Provide the [X, Y] coordinate of the cell's center where the given text is located.  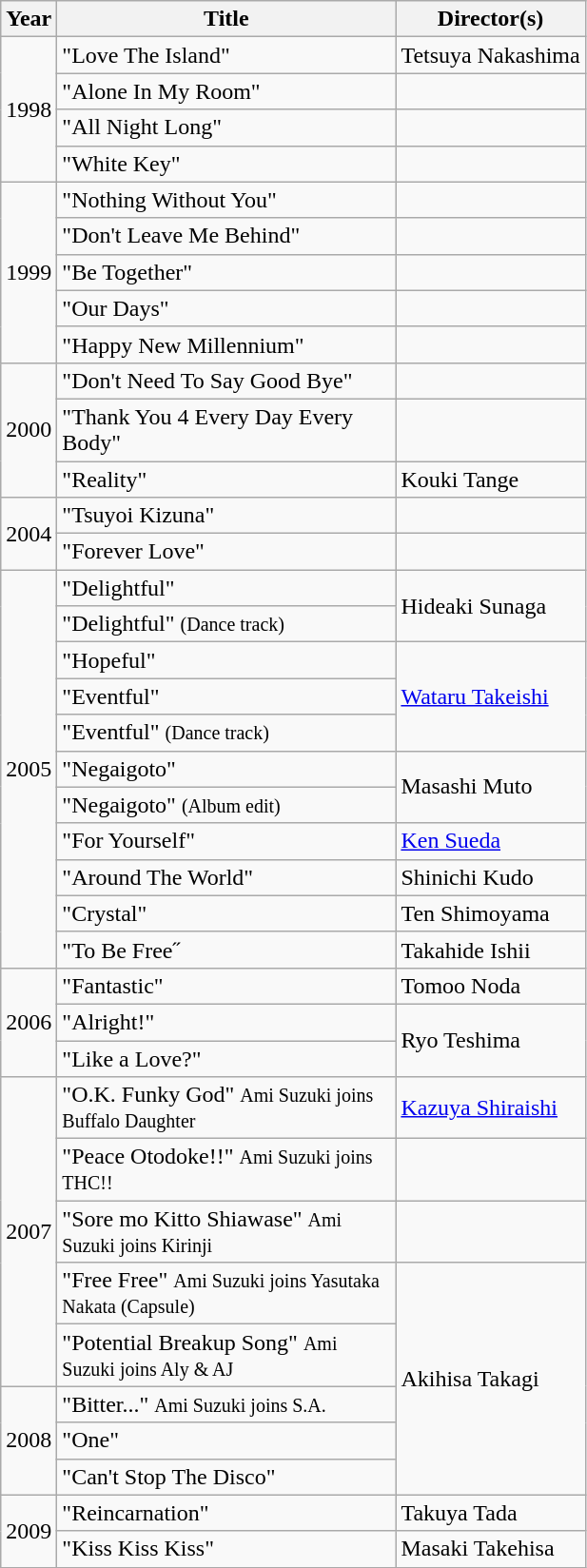
"Alone In My Room" [226, 91]
Hideaki Sunaga [491, 606]
"Negaigoto" [226, 769]
"Peace Otodoke!!" Ami Suzuki joins THC!! [226, 1170]
"Fantastic" [226, 986]
"Thank You 4 Every Day Every Body" [226, 430]
1999 [29, 272]
"Tsuyoi Kizuna" [226, 516]
2009 [29, 1531]
Kouki Tange [491, 479]
Director(s) [491, 19]
"Eventful" (Dance track) [226, 733]
Kazuya Shiraishi [491, 1107]
"Crystal" [226, 913]
"Free Free" Ami Suzuki joins Yasutaka Nakata (Capsule) [226, 1294]
"Be Together" [226, 272]
2008 [29, 1441]
"Don't Need To Say Good Bye" [226, 381]
"Alright!" [226, 1022]
"O.K. Funky God" Ami Suzuki joins Buffalo Daughter [226, 1107]
Tomoo Noda [491, 986]
"Kiss Kiss Kiss" [226, 1549]
"Reality" [226, 479]
Year [29, 19]
1998 [29, 109]
Masaki Takehisa [491, 1549]
"White Key" [226, 164]
Takahide Ishii [491, 950]
"Negaigoto" (Album edit) [226, 805]
"Don't Leave Me Behind" [226, 236]
Shinichi Kudo [491, 877]
"Delightful" [226, 588]
Title [226, 19]
Masashi Muto [491, 787]
"All Night Long" [226, 127]
"For Yourself" [226, 841]
Takuya Tada [491, 1513]
"Bitter..." Ami Suzuki joins S.A. [226, 1404]
"Potential Breakup Song" Ami Suzuki joins Aly & AJ [226, 1355]
Wataru Takeishi [491, 696]
Ken Sueda [491, 841]
"Around The World" [226, 877]
"Like a Love?" [226, 1059]
"Forever Love" [226, 552]
2000 [29, 430]
"To Be Free˝ [226, 950]
"Eventful" [226, 696]
"Sore mo Kitto Shiawase" Ami Suzuki joins Kirinji [226, 1231]
Tetsuya Nakashima [491, 55]
"Reincarnation" [226, 1513]
"Nothing Without You" [226, 200]
"Our Days" [226, 308]
Akihisa Takagi [491, 1379]
"Happy New Millennium" [226, 344]
"Delightful" (Dance track) [226, 624]
2007 [29, 1231]
"One" [226, 1441]
"Hopeful" [226, 660]
2006 [29, 1022]
2004 [29, 534]
"Can't Stop The Disco" [226, 1477]
2005 [29, 769]
Ryo Teshima [491, 1040]
Ten Shimoyama [491, 913]
"Love The Island" [226, 55]
